Return (X, Y) of the center of cell containing provided text 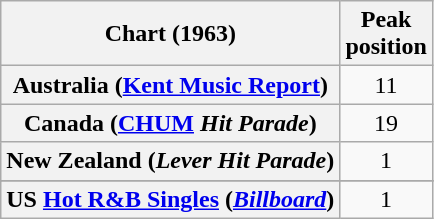
Australia (Kent Music Report) (170, 85)
19 (386, 123)
Canada (CHUM Hit Parade) (170, 123)
US Hot R&B Singles (Billboard) (170, 199)
11 (386, 85)
New Zealand (Lever Hit Parade) (170, 161)
Peakposition (386, 34)
Chart (1963) (170, 34)
